Return [X, Y] of the center of cell containing provided text 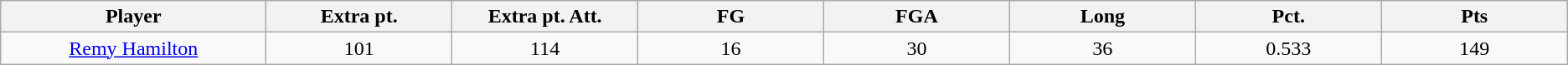
114 [545, 48]
Extra pt. [359, 17]
Pts [1474, 17]
36 [1102, 48]
30 [916, 48]
FGA [916, 17]
Pct. [1288, 17]
Player [134, 17]
Long [1102, 17]
0.533 [1288, 48]
Remy Hamilton [134, 48]
149 [1474, 48]
FG [731, 17]
16 [731, 48]
Extra pt. Att. [545, 17]
101 [359, 48]
